Return (X, Y) of the center of cell containing provided text 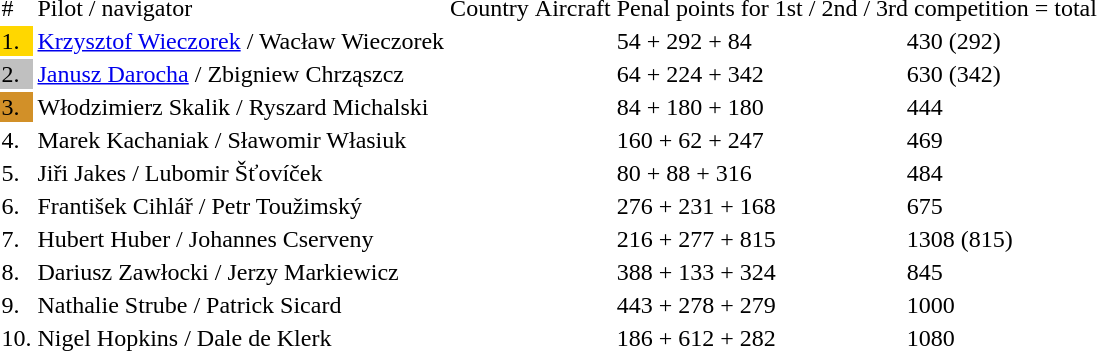
František Cihlář / Petr Toužimský (241, 206)
5. (16, 173)
443 + 278 + 279 (758, 305)
8. (16, 272)
Jiři Jakes / Lubomir Šťovíček (241, 173)
9. (16, 305)
4. (16, 140)
84 + 180 + 180 (758, 107)
160 + 62 + 247 (758, 140)
Janusz Darocha / Zbigniew Chrząszcz (241, 74)
Marek Kachaniak / Sławomir Własiuk (241, 140)
3. (16, 107)
54 + 292 + 84 (758, 41)
Nathalie Strube / Patrick Sicard (241, 305)
6. (16, 206)
388 + 133 + 324 (758, 272)
1. (16, 41)
Hubert Huber / Johannes Cserveny (241, 239)
80 + 88 + 316 (758, 173)
7. (16, 239)
64 + 224 + 342 (758, 74)
2. (16, 74)
276 + 231 + 168 (758, 206)
Dariusz Zawłocki / Jerzy Markiewicz (241, 272)
Krzysztof Wieczorek / Wacław Wieczorek (241, 41)
Włodzimierz Skalik / Ryszard Michalski (241, 107)
216 + 277 + 815 (758, 239)
